Pinpoint the cell where the given text exists, returning its (X, Y) midpoint coordinate. 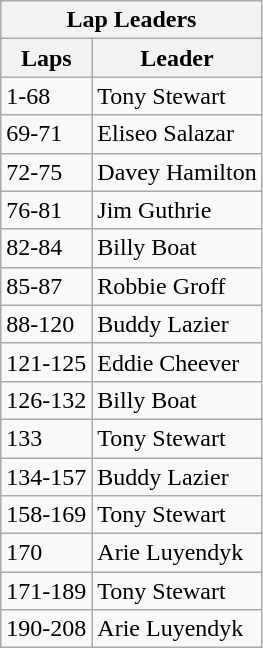
126-132 (46, 400)
190-208 (46, 629)
134-157 (46, 477)
170 (46, 553)
88-120 (46, 324)
69-71 (46, 134)
82-84 (46, 248)
72-75 (46, 172)
Davey Hamilton (177, 172)
Eliseo Salazar (177, 134)
85-87 (46, 286)
1-68 (46, 96)
76-81 (46, 210)
Lap Leaders (132, 20)
Robbie Groff (177, 286)
121-125 (46, 362)
171-189 (46, 591)
Leader (177, 58)
Laps (46, 58)
133 (46, 438)
Eddie Cheever (177, 362)
158-169 (46, 515)
Jim Guthrie (177, 210)
